Scan for the cell matching the given text and deliver its [x, y] coordinate at center. 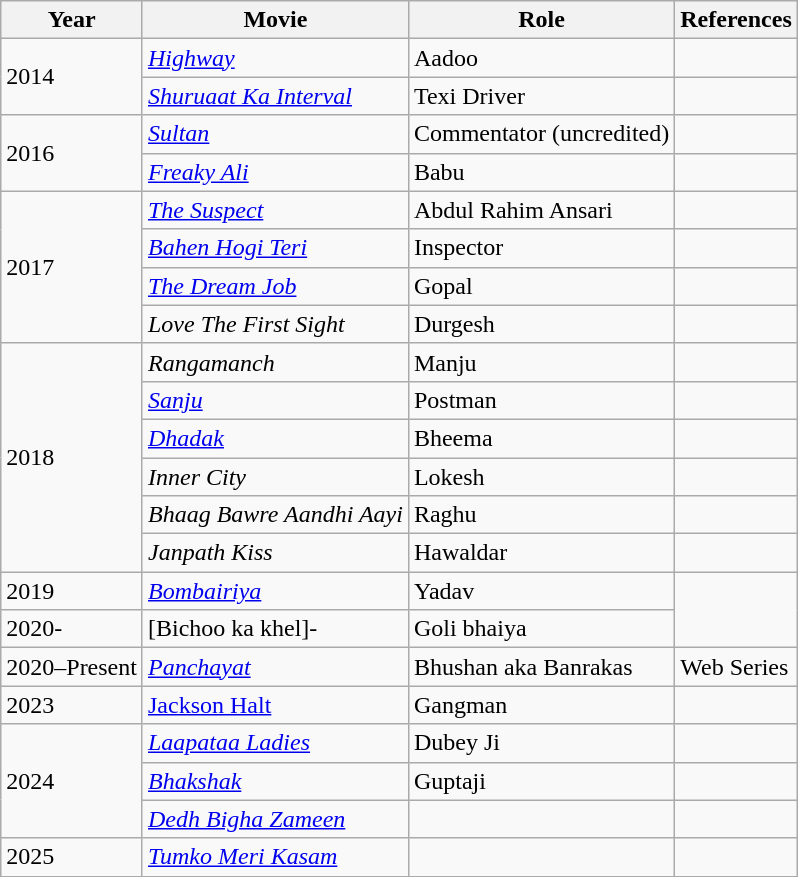
Bheema [541, 438]
Dedh Bigha Zameen [275, 819]
Inner City [275, 477]
2019 [72, 591]
Bhakshak [275, 781]
2018 [72, 457]
Aadoo [541, 58]
Postman [541, 400]
Panchayat [275, 667]
Bhaag Bawre Aandhi Aayi [275, 515]
Bahen Hogi Teri [275, 248]
Movie [275, 20]
Tumko Meri Kasam [275, 857]
Janpath Kiss [275, 553]
2017 [72, 267]
Gangman [541, 705]
Commentator (uncredited) [541, 134]
2014 [72, 77]
Role [541, 20]
Gopal [541, 286]
Love The First Sight [275, 324]
Shuruaat Ka Interval [275, 96]
Year [72, 20]
Goli bhaiya [541, 629]
Texi Driver [541, 96]
Inspector [541, 248]
The Dream Job [275, 286]
Highway [275, 58]
Sultan [275, 134]
Bombairiya [275, 591]
Lokesh [541, 477]
Guptaji [541, 781]
Babu [541, 172]
2016 [72, 153]
The Suspect [275, 210]
Web Series [736, 667]
Jackson Halt [275, 705]
Dubey Ji [541, 743]
[Bichoo ka khel]- [275, 629]
2020–Present [72, 667]
Sanju [275, 400]
Durgesh [541, 324]
2020- [72, 629]
Bhushan aka Banrakas [541, 667]
Raghu [541, 515]
Manju [541, 362]
References [736, 20]
2023 [72, 705]
Abdul Rahim Ansari [541, 210]
Hawaldar [541, 553]
Laapataa Ladies [275, 743]
Freaky Ali [275, 172]
2024 [72, 781]
2025 [72, 857]
Dhadak [275, 438]
Rangamanch [275, 362]
Yadav [541, 591]
